Detect which cell encompasses the target text, then output its (X, Y) center coordinate. 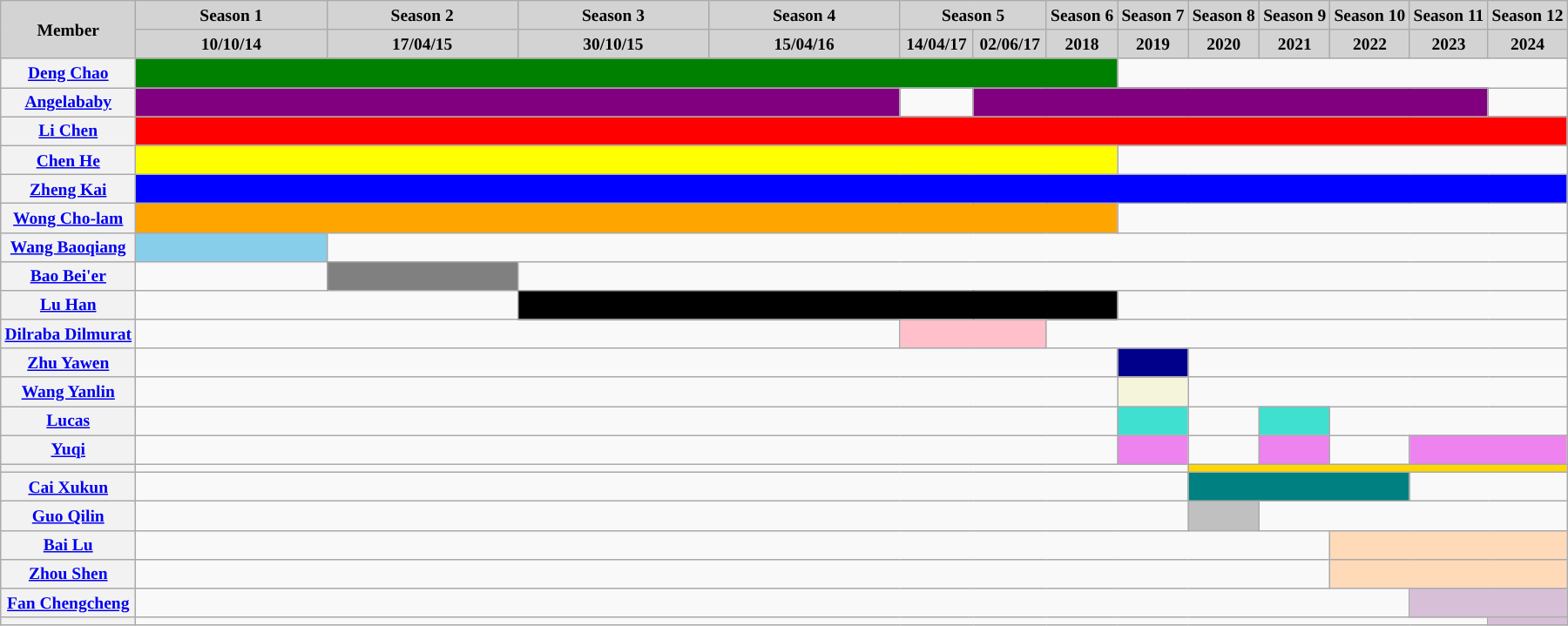
Lu Han (68, 305)
Season 3 (613, 16)
2020 (1223, 44)
2018 (1082, 44)
10/10/14 (232, 44)
Season 2 (422, 16)
Bai Lu (68, 545)
Wang Yanlin (68, 392)
Dilraba Dilmurat (68, 334)
Wong Cho-lam (68, 218)
Season 1 (232, 16)
2019 (1153, 44)
Angelababy (68, 103)
Member (68, 30)
2023 (1449, 44)
Season 10 (1369, 16)
Guo Qilin (68, 515)
Zhou Shen (68, 573)
Season 11 (1449, 16)
Deng Chao (68, 73)
Cai Xukun (68, 488)
Season 5 (974, 16)
Bao Bei'er (68, 275)
Wang Baoqiang (68, 247)
Season 4 (805, 16)
2024 (1528, 44)
Season 9 (1294, 16)
Season 12 (1528, 16)
2021 (1294, 44)
02/06/17 (1010, 44)
Lucas (68, 421)
Season 7 (1153, 16)
30/10/15 (613, 44)
Fan Chengcheng (68, 602)
Season 8 (1223, 16)
15/04/16 (805, 44)
Li Chen (68, 131)
Chen He (68, 160)
Zhu Yawen (68, 362)
Zheng Kai (68, 188)
14/04/17 (936, 44)
Season 6 (1082, 16)
Yuqi (68, 449)
2022 (1369, 44)
17/04/15 (422, 44)
